Output the (X, Y) coordinate of the center of the cell containing the given text.  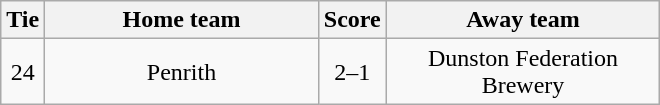
Home team (182, 20)
Score (352, 20)
Away team (523, 20)
2–1 (352, 72)
Penrith (182, 72)
24 (23, 72)
Tie (23, 20)
Dunston Federation Brewery (523, 72)
